Find where the given text appears and provide that cell's center as (X, Y) coordinate. 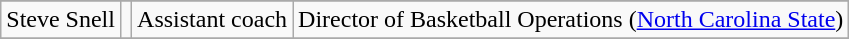
Director of Basketball Operations (North Carolina State) (571, 20)
Steve Snell (61, 20)
Assistant coach (212, 20)
